Find where the given text appears and provide that cell's center as [x, y] coordinate. 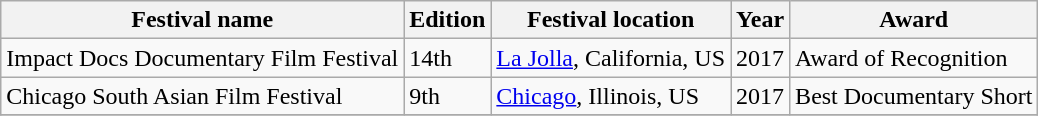
Award [914, 20]
Year [760, 20]
Impact Docs Documentary Film Festival [202, 58]
Festival location [611, 20]
Chicago South Asian Film Festival [202, 96]
La Jolla, California, US [611, 58]
Festival name [202, 20]
9th [448, 96]
14th [448, 58]
Chicago, Illinois, US [611, 96]
Best Documentary Short [914, 96]
Award of Recognition [914, 58]
Edition [448, 20]
